For the text-containing cell, return its midpoint in (x, y) coordinate format. 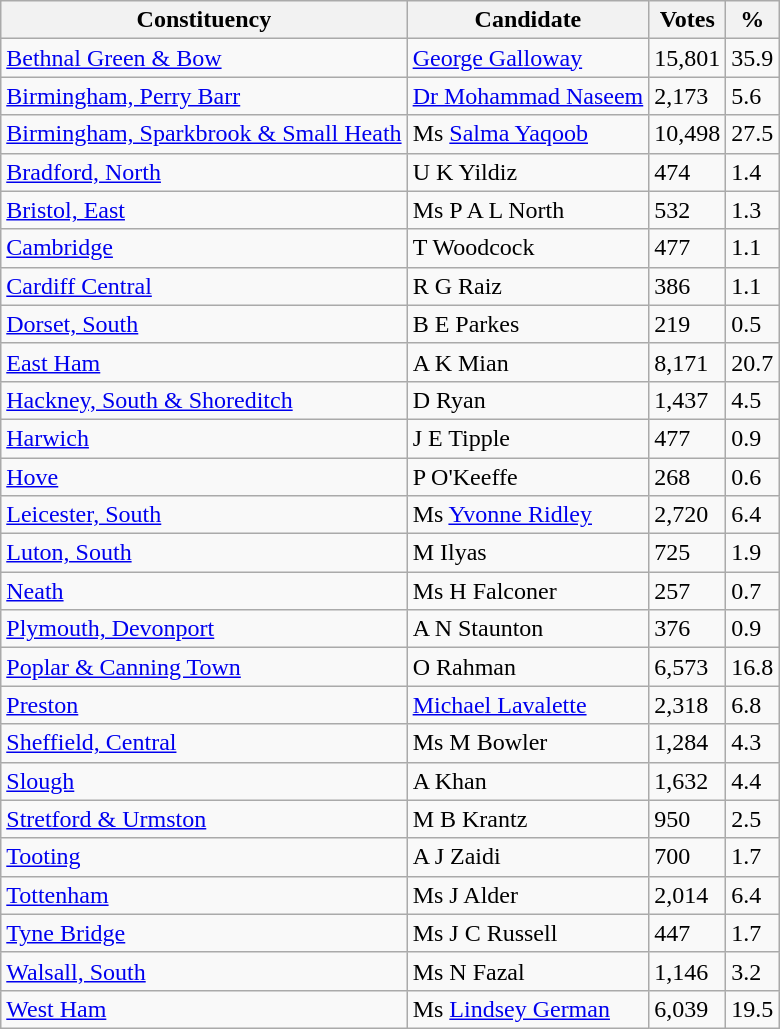
Plymouth, Devonport (204, 629)
15,801 (688, 58)
386 (688, 286)
19.5 (752, 1009)
Neath (204, 591)
Birmingham, Sparkbrook & Small Heath (204, 134)
R G Raiz (528, 286)
Constituency (204, 20)
George Galloway (528, 58)
6,573 (688, 667)
Stretford & Urmston (204, 819)
P O'Keeffe (528, 477)
Candidate (528, 20)
Bristol, East (204, 210)
Tooting (204, 857)
1,146 (688, 971)
376 (688, 629)
20.7 (752, 362)
Bethnal Green & Bow (204, 58)
27.5 (752, 134)
257 (688, 591)
Birmingham, Perry Barr (204, 96)
10,498 (688, 134)
268 (688, 477)
0.5 (752, 324)
Ms M Bowler (528, 743)
219 (688, 324)
Michael Lavalette (528, 705)
O Rahman (528, 667)
Bradford, North (204, 172)
Hackney, South & Shoreditch (204, 400)
J E Tipple (528, 438)
Dorset, South (204, 324)
2,318 (688, 705)
U K Yildiz (528, 172)
Preston (204, 705)
Ms H Falconer (528, 591)
Ms P A L North (528, 210)
A N Staunton (528, 629)
1.4 (752, 172)
4.3 (752, 743)
Slough (204, 781)
Sheffield, Central (204, 743)
East Ham (204, 362)
Ms Lindsey German (528, 1009)
West Ham (204, 1009)
474 (688, 172)
2,014 (688, 895)
5.6 (752, 96)
Leicester, South (204, 515)
D Ryan (528, 400)
Ms Yvonne Ridley (528, 515)
M Ilyas (528, 553)
Ms J C Russell (528, 933)
2.5 (752, 819)
0.7 (752, 591)
1.9 (752, 553)
4.5 (752, 400)
Cambridge (204, 248)
Harwich (204, 438)
532 (688, 210)
35.9 (752, 58)
Cardiff Central (204, 286)
Ms Salma Yaqoob (528, 134)
1,284 (688, 743)
16.8 (752, 667)
6,039 (688, 1009)
Walsall, South (204, 971)
A J Zaidi (528, 857)
6.8 (752, 705)
Luton, South (204, 553)
950 (688, 819)
700 (688, 857)
0.6 (752, 477)
3.2 (752, 971)
1,437 (688, 400)
Votes (688, 20)
Tottenham (204, 895)
T Woodcock (528, 248)
2,720 (688, 515)
4.4 (752, 781)
Ms J Alder (528, 895)
A K Mian (528, 362)
447 (688, 933)
A Khan (528, 781)
2,173 (688, 96)
8,171 (688, 362)
B E Parkes (528, 324)
Ms N Fazal (528, 971)
Dr Mohammad Naseem (528, 96)
% (752, 20)
1,632 (688, 781)
Tyne Bridge (204, 933)
Poplar & Canning Town (204, 667)
Hove (204, 477)
M B Krantz (528, 819)
1.3 (752, 210)
725 (688, 553)
